From the cell containing the given text, extract its center point as (X, Y) coordinate. 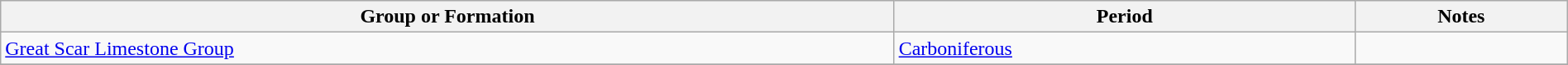
Carboniferous (1125, 48)
Great Scar Limestone Group (447, 48)
Group or Formation (447, 17)
Period (1125, 17)
Notes (1460, 17)
